Identify which cell holds the provided text, then report its [X, Y] central coordinate. 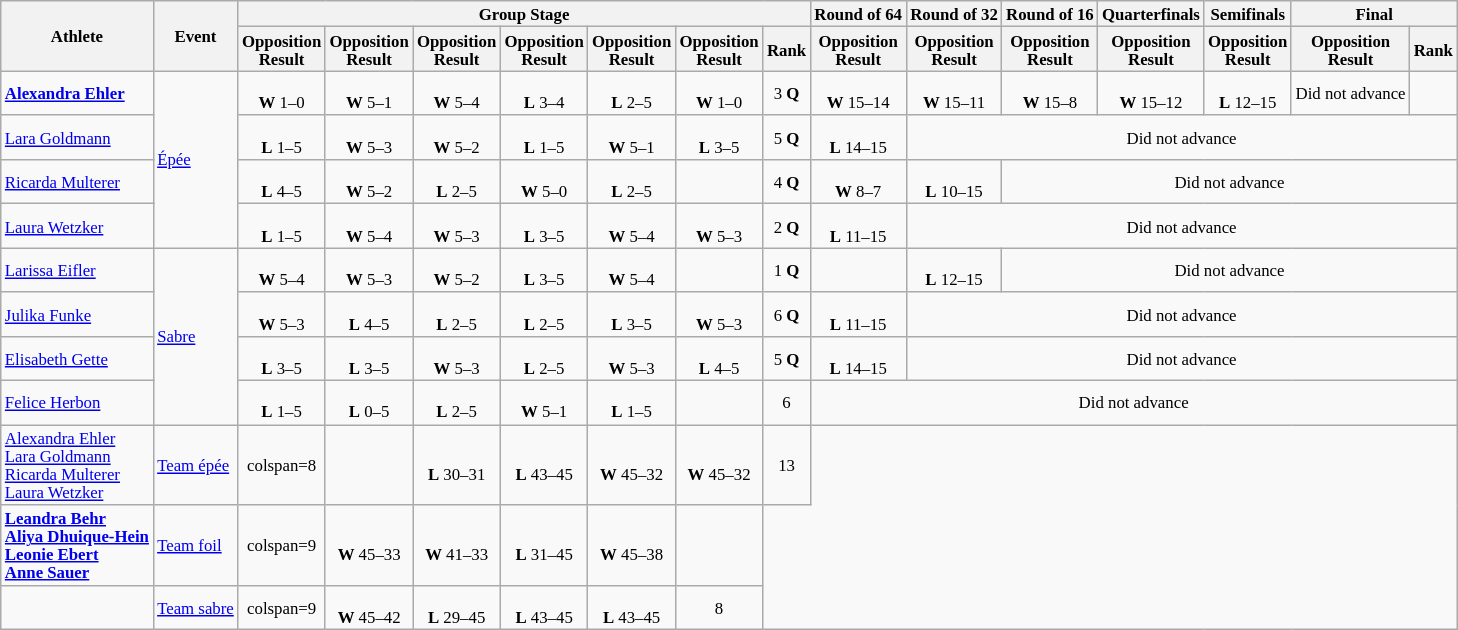
Julika Funke [77, 314]
W 15–12 [1151, 93]
Group Stage [524, 14]
Event [196, 36]
Athlete [77, 36]
Felice Herbon [77, 403]
Lara Goldmann [77, 138]
L 31–45 [544, 545]
13 [786, 465]
W 8–7 [858, 182]
W 15–8 [1050, 93]
Round of 16 [1050, 14]
Round of 64 [858, 14]
Ricarda Multerer [77, 182]
W 5–0 [544, 182]
1 Q [786, 270]
Sabre [196, 336]
6 Q [786, 314]
W 45–38 [632, 545]
Team épée [196, 465]
Alexandra Ehler [77, 93]
Semifinals [1248, 14]
4 Q [786, 182]
2 Q [786, 226]
L 10–15 [954, 182]
Team sabre [196, 607]
L 0–5 [368, 403]
Team foil [196, 545]
L 3–4 [544, 93]
Épée [196, 160]
8 [718, 607]
W 45–42 [368, 607]
L 30–31 [456, 465]
Alexandra EhlerLara GoldmannRicarda MultererLaura Wetzker [77, 465]
L 29–45 [456, 607]
W 15–11 [954, 93]
Laura Wetzker [77, 226]
6 [786, 403]
Elisabeth Gette [77, 359]
Leandra BehrAliya Dhuique-HeinLeonie EbertAnne Sauer [77, 545]
W 41–33 [456, 545]
3 Q [786, 93]
colspan=8 [282, 465]
Round of 32 [954, 14]
Quarterfinals [1151, 14]
W 15–14 [858, 93]
W 45–33 [368, 545]
Final [1374, 14]
Larissa Eifler [77, 270]
